Return [x, y] of the center of cell containing provided text 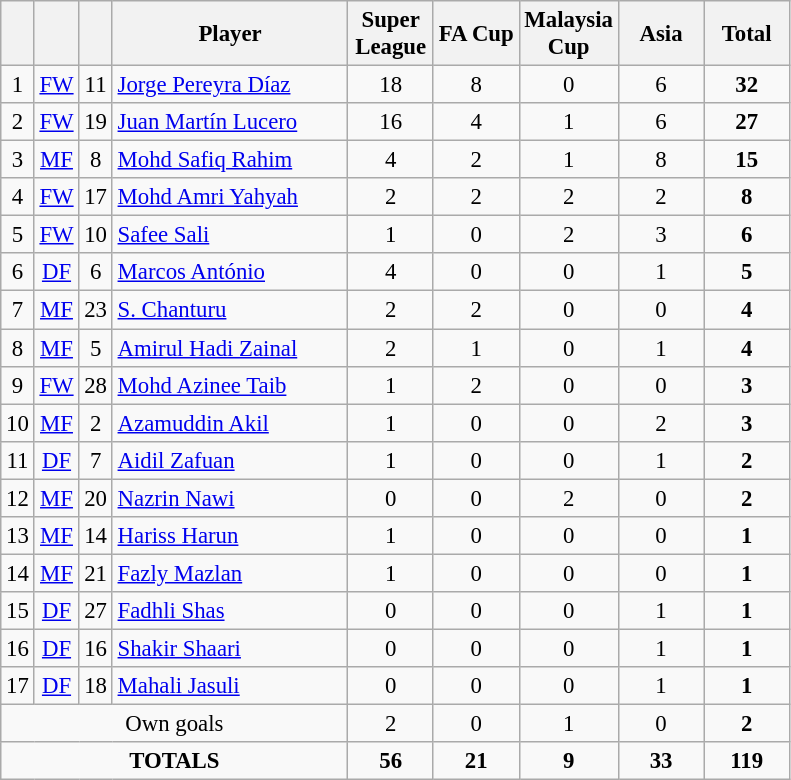
20 [96, 498]
Juan Martín Lucero [230, 122]
Fazly Mazlan [230, 573]
Jorge Pereyra Díaz [230, 85]
Safee Sali [230, 235]
12 [18, 498]
19 [96, 122]
Player [230, 34]
Super League [391, 34]
13 [18, 536]
FA Cup [476, 34]
33 [661, 761]
Mohd Amri Yahyah [230, 197]
Marcos António [230, 273]
23 [96, 310]
Amirul Hadi Zainal [230, 348]
TOTALS [174, 761]
Fadhli Shas [230, 611]
119 [747, 761]
Malaysia Cup [568, 34]
Aidil Zafuan [230, 460]
56 [391, 761]
32 [747, 85]
28 [96, 385]
Hariss Harun [230, 536]
Own goals [174, 724]
Mahali Jasuli [230, 686]
Total [747, 34]
Shakir Shaari [230, 648]
Mohd Azinee Taib [230, 385]
Asia [661, 34]
S. Chanturu [230, 310]
Mohd Safiq Rahim [230, 160]
Nazrin Nawi [230, 498]
Azamuddin Akil [230, 423]
